Scan for the cell matching the given text and deliver its (x, y) coordinate at center. 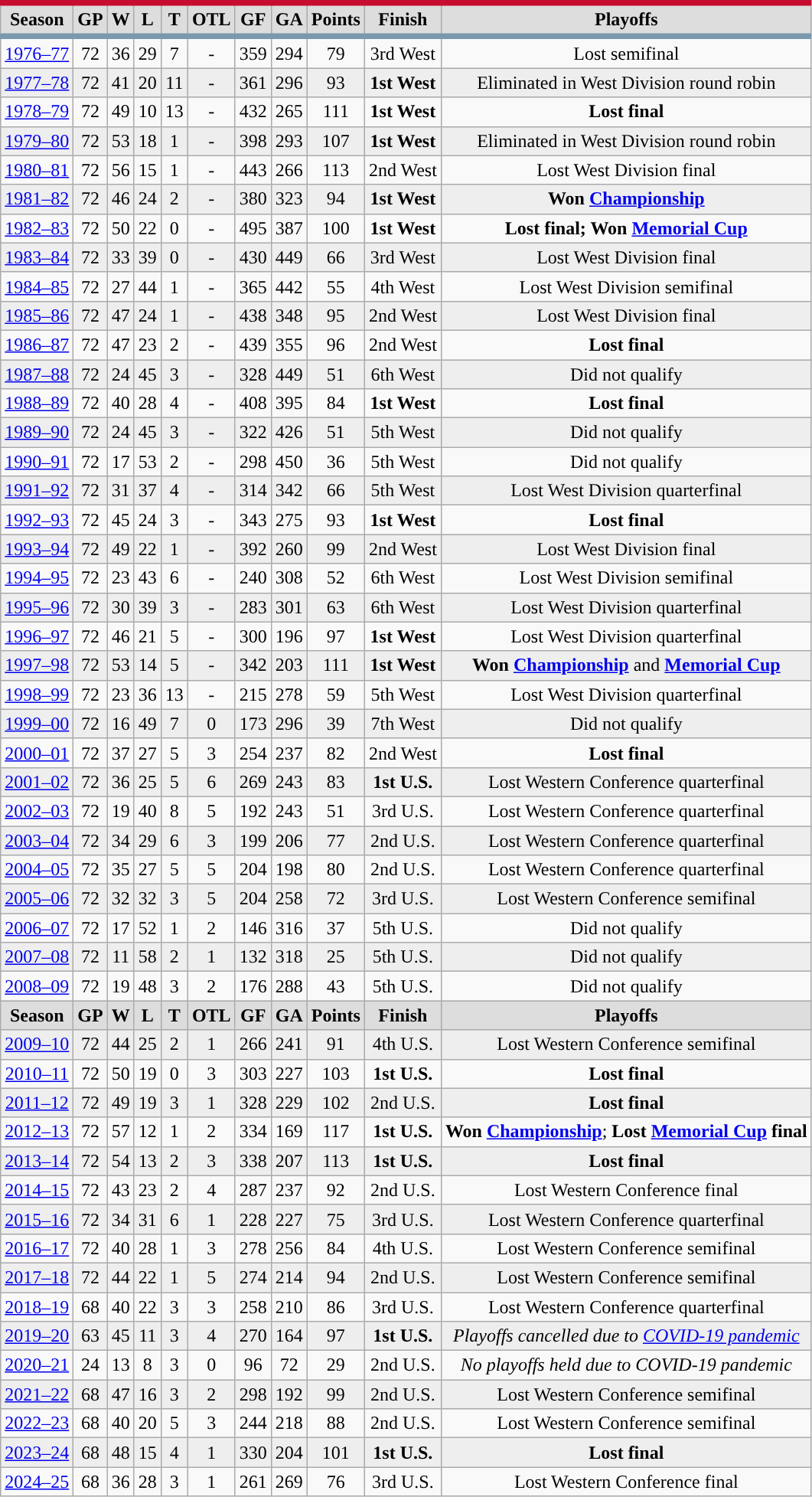
56 (121, 170)
2010–11 (37, 1074)
41 (121, 83)
59 (335, 695)
495 (253, 228)
2020–21 (37, 1365)
203 (289, 665)
303 (253, 1074)
229 (289, 1103)
1995–96 (37, 607)
Playoffs cancelled due to COVID-19 pandemic (626, 1336)
380 (253, 199)
1979–80 (37, 141)
2008–09 (37, 986)
218 (289, 1423)
79 (335, 52)
54 (121, 1161)
270 (253, 1336)
408 (253, 404)
2005–06 (37, 899)
1990–91 (37, 462)
117 (335, 1132)
228 (253, 1219)
88 (335, 1423)
12 (147, 1132)
101 (335, 1453)
2016–17 (37, 1248)
2003–04 (37, 840)
2014–15 (37, 1190)
2021–22 (37, 1394)
443 (253, 170)
338 (253, 1161)
2000–01 (37, 753)
1976–77 (37, 52)
214 (289, 1277)
57 (121, 1132)
355 (289, 345)
83 (335, 782)
198 (289, 870)
2019–20 (37, 1336)
1997–98 (37, 665)
2023–24 (37, 1453)
240 (253, 578)
18 (147, 141)
76 (335, 1482)
164 (289, 1336)
1996–97 (37, 636)
100 (335, 228)
2004–05 (37, 870)
102 (335, 1103)
14 (147, 665)
275 (289, 520)
Won Championship (626, 199)
86 (335, 1307)
2011–12 (37, 1103)
430 (253, 257)
293 (289, 141)
359 (253, 52)
334 (253, 1132)
261 (253, 1482)
2001–02 (37, 782)
1983–84 (37, 257)
95 (335, 315)
1985–86 (37, 315)
330 (253, 1453)
392 (253, 549)
Lost semifinal (626, 52)
No playoffs held due to COVID-19 pandemic (626, 1365)
241 (289, 1044)
92 (335, 1190)
1994–95 (37, 578)
432 (253, 112)
103 (335, 1074)
348 (289, 315)
215 (253, 695)
294 (289, 52)
265 (289, 112)
256 (289, 1248)
438 (253, 315)
75 (335, 1219)
91 (335, 1044)
2006–07 (37, 928)
274 (253, 1277)
33 (121, 257)
287 (253, 1190)
1993–94 (37, 549)
Won Championship and Memorial Cup (626, 665)
2024–25 (37, 1482)
1984–85 (37, 286)
2007–08 (37, 957)
4th West (403, 286)
107 (335, 141)
Won Championship; Lost Memorial Cup final (626, 1132)
132 (253, 957)
323 (289, 199)
1992–93 (37, 520)
254 (253, 753)
365 (253, 286)
314 (253, 491)
146 (253, 928)
2018–19 (37, 1307)
1988–89 (37, 404)
318 (289, 957)
2002–03 (37, 811)
442 (289, 286)
301 (289, 607)
82 (335, 753)
2017–18 (37, 1277)
300 (253, 636)
343 (253, 520)
196 (289, 636)
173 (253, 724)
2013–14 (37, 1161)
169 (289, 1132)
2009–10 (37, 1044)
1978–79 (37, 112)
387 (289, 228)
283 (253, 607)
1977–78 (37, 83)
207 (289, 1161)
316 (289, 928)
2022–23 (37, 1423)
244 (253, 1423)
58 (147, 957)
35 (121, 870)
206 (289, 840)
80 (335, 870)
30 (121, 607)
21 (147, 636)
7th West (403, 724)
2012–13 (37, 1132)
398 (253, 141)
2015–16 (37, 1219)
199 (253, 840)
426 (289, 433)
395 (289, 404)
1981–82 (37, 199)
439 (253, 345)
1998–99 (37, 695)
1986–87 (37, 345)
10 (147, 112)
1989–90 (37, 433)
55 (335, 286)
1987–88 (37, 374)
322 (253, 433)
176 (253, 986)
260 (289, 549)
1999–00 (37, 724)
77 (335, 840)
210 (289, 1307)
1982–83 (37, 228)
450 (289, 462)
288 (289, 986)
Lost final; Won Memorial Cup (626, 228)
361 (253, 83)
1980–81 (37, 170)
1991–92 (37, 491)
308 (289, 578)
